Find where the given text appears and provide that cell's center as [x, y] coordinate. 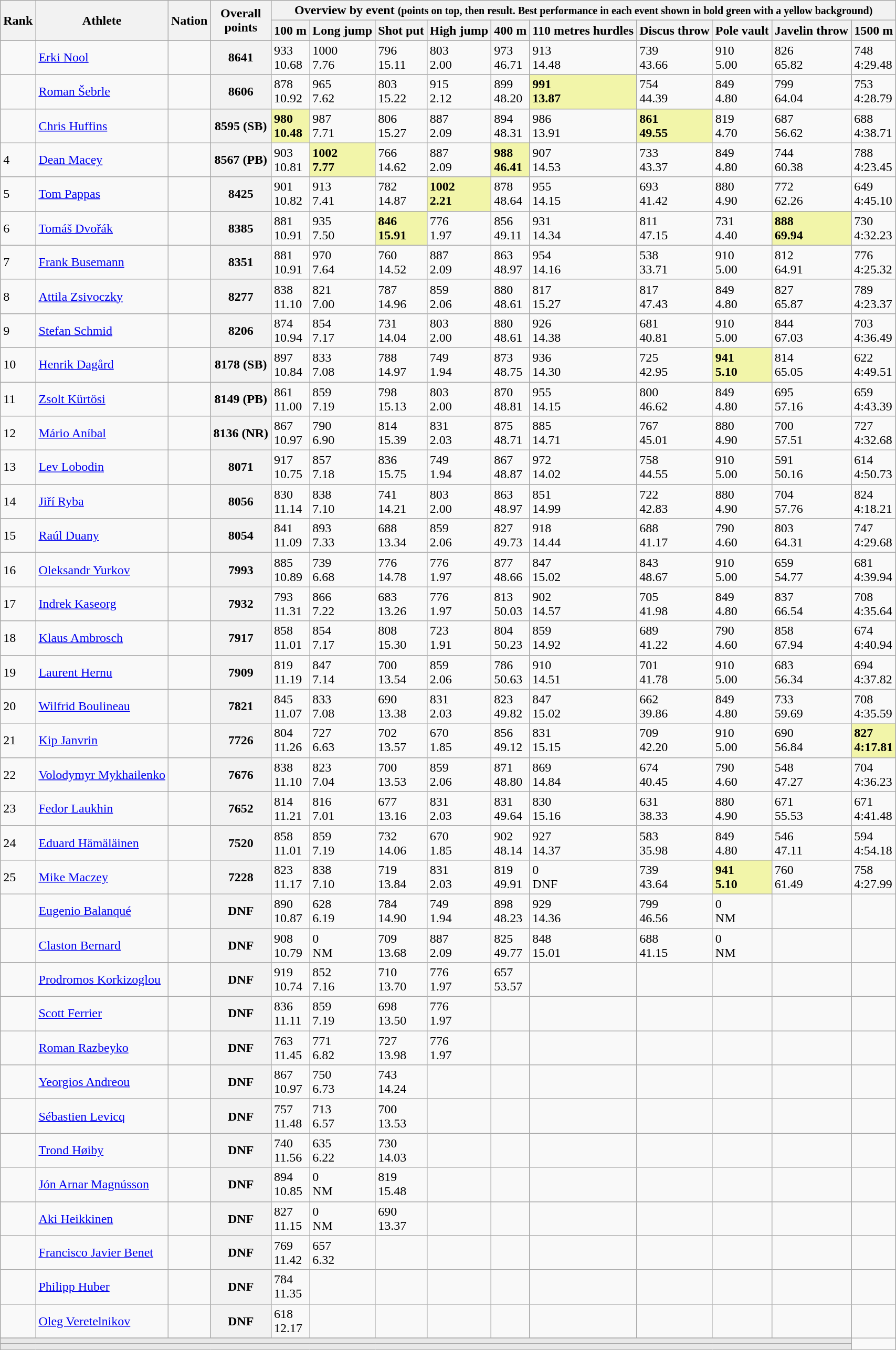
13 [18, 467]
Athlete [102, 20]
9657.62 [342, 91]
8206 [241, 331]
89948.20 [510, 91]
Long jump [342, 30]
25 [18, 877]
Attila Zsivoczky [102, 296]
73014.03 [401, 1151]
100 m [291, 30]
69341.42 [675, 194]
97346.71 [510, 58]
Mike Maczey [102, 877]
84348.67 [675, 570]
Oleksandr Yurkov [102, 570]
67713.16 [401, 808]
85867.94 [811, 638]
11 [18, 399]
83149.64 [510, 808]
65753.57 [510, 979]
9137.41 [342, 194]
Roman Šebrle [102, 91]
Discus throw [675, 30]
72242.83 [675, 502]
7484:29.48 [873, 58]
Frank Busemann [102, 262]
54647.11 [811, 843]
81911.19 [291, 672]
8937.33 [342, 535]
Aki Heikkinen [102, 1219]
91314.48 [583, 58]
68356.34 [811, 672]
97214.02 [583, 467]
80411.26 [291, 740]
14 [18, 502]
92614.38 [583, 331]
Yeorgios Andreou [102, 1082]
Nation [189, 20]
71013.70 [401, 979]
7304:32.23 [873, 228]
Kip Janvrin [102, 740]
86914.84 [583, 775]
8056 [241, 502]
82311.17 [291, 877]
81915.48 [401, 1184]
7764:25.32 [873, 262]
93614.30 [583, 364]
99113.87 [583, 91]
80046.62 [675, 399]
7 [18, 262]
Tomáš Dvořák [102, 228]
8567 (PB) [241, 160]
Jón Arnar Magnússon [102, 1184]
84815.01 [583, 945]
83011.14 [291, 502]
8351 [241, 262]
87548.71 [510, 434]
Jiří Ryba [102, 502]
73943.66 [675, 58]
400 m [510, 30]
7276.63 [342, 740]
90214.57 [583, 604]
8136 (NR) [241, 434]
86111.00 [291, 399]
87748.66 [510, 570]
75711.48 [291, 1116]
Eugenio Balanqué [102, 911]
7652 [241, 808]
69013.38 [401, 706]
85649.11 [510, 228]
8194.70 [742, 126]
Lev Lobodin [102, 467]
61812.17 [291, 1321]
85914.92 [583, 638]
7917 [241, 638]
80364.31 [811, 535]
81949.91 [510, 877]
6356.22 [342, 1151]
87848.64 [510, 194]
7821 [241, 706]
Claston Bernard [102, 945]
8149 (PB) [241, 399]
8641 [241, 58]
7909 [241, 672]
8527.16 [342, 979]
81415.39 [401, 434]
Rank [18, 20]
91910.74 [291, 979]
85649.12 [510, 740]
74314.24 [401, 1082]
58335.98 [675, 843]
53833.71 [675, 262]
79815.13 [401, 399]
7228 [241, 877]
16 [18, 570]
Overallpoints [241, 20]
8606 [241, 91]
7396.68 [342, 570]
Tom Pappas [102, 194]
79615.11 [401, 58]
5944:54.18 [873, 843]
10022.21 [459, 194]
87410.94 [291, 331]
76014.52 [401, 262]
7716.82 [342, 1048]
9357.50 [342, 228]
69056.84 [811, 740]
81747.43 [675, 296]
Scott Ferrier [102, 1014]
6 [18, 228]
82711.15 [291, 1219]
8054 [241, 535]
76614.62 [401, 160]
80615.27 [401, 126]
9152.12 [459, 91]
7534:28.79 [873, 91]
69813.50 [401, 1014]
Philipp Huber [102, 1287]
8425 [241, 194]
73343.37 [675, 160]
6576.32 [342, 1252]
8 [18, 296]
19 [18, 672]
87148.80 [510, 775]
89448.31 [510, 126]
Overview by event (points on top, then result. Best performance in each event shown in bold green with a yellow background) [584, 10]
90248.14 [510, 843]
80815.30 [401, 638]
69013.37 [401, 1219]
82765.87 [811, 296]
81147.15 [675, 228]
69557.16 [811, 399]
78414.90 [401, 911]
72542.95 [675, 364]
Volodymyr Mykhailenko [102, 775]
Prodromos Korkizoglou [102, 979]
89010.87 [291, 911]
77614.78 [401, 570]
70942.20 [675, 740]
68313.26 [401, 604]
5 [18, 194]
70141.78 [675, 672]
73114.04 [401, 331]
21 [18, 740]
80450.23 [510, 638]
75444.39 [675, 91]
67155.53 [811, 808]
79946.56 [675, 911]
Wilfrid Boulineau [102, 706]
8217.00 [342, 296]
6494:45.10 [873, 194]
80315.22 [401, 91]
Pole vault [742, 30]
7520 [241, 843]
20 [18, 706]
78714.96 [401, 296]
7474:29.68 [873, 535]
84467.03 [811, 331]
6944:37.82 [873, 672]
89410.85 [291, 1184]
6884:38.71 [873, 126]
9707.64 [342, 262]
8167.01 [342, 808]
87048.81 [510, 399]
79964.04 [811, 91]
Oleg Veretelnikov [102, 1321]
79311.31 [291, 604]
63138.33 [675, 808]
88510.89 [291, 570]
6286.19 [342, 911]
Klaus Ambrosch [102, 638]
7676 [241, 775]
74460.38 [811, 160]
70057.51 [811, 434]
7584:27.99 [873, 877]
Zsolt Kürtösi [102, 399]
110 metres hurdles [583, 30]
7084:35.59 [873, 706]
76311.45 [291, 1048]
22 [18, 775]
Laurent Hernu [102, 672]
8277 [241, 296]
84615.91 [401, 228]
89710.84 [291, 364]
18 [18, 638]
7506.73 [342, 1082]
7084:35.64 [873, 604]
7884:23.45 [873, 160]
7726 [241, 740]
83611.11 [291, 1014]
Javelin throw [811, 30]
12 [18, 434]
10027.77 [342, 160]
78214.87 [401, 194]
7932 [241, 604]
78650.63 [510, 672]
76745.01 [675, 434]
6714:41.48 [873, 808]
8237.04 [342, 775]
93114.34 [583, 228]
68140.81 [675, 331]
68841.17 [675, 535]
8385 [241, 228]
90310.81 [291, 160]
75844.55 [675, 467]
Sébastien Levicq [102, 1116]
High jump [459, 30]
98613.91 [583, 126]
6814:39.94 [873, 570]
Shot put [401, 30]
81715.27 [583, 296]
83015.16 [583, 808]
15 [18, 535]
88514.71 [583, 434]
8244:18.21 [873, 502]
87348.75 [510, 364]
98846.41 [510, 160]
Trond Høiby [102, 1151]
Erki Nool [102, 58]
7894:23.37 [873, 296]
71913.84 [401, 877]
59150.16 [811, 467]
91814.44 [583, 535]
98010.48 [291, 126]
Dean Macey [102, 160]
8274:17.81 [873, 740]
6744:40.94 [873, 638]
74011.56 [291, 1151]
Indrek Kaseorg [102, 604]
91710.75 [291, 467]
7274:32.68 [873, 434]
8667.22 [342, 604]
6224:49.51 [873, 364]
74114.21 [401, 502]
85114.99 [583, 502]
6144:50.73 [873, 467]
68941.22 [675, 638]
95414.16 [583, 262]
7906.90 [342, 434]
90810.79 [291, 945]
Mário Aníbal [102, 434]
24 [18, 843]
9877.71 [342, 126]
89848.23 [510, 911]
54847.27 [811, 775]
81411.21 [291, 808]
1500 m [873, 30]
8071 [241, 467]
73943.64 [675, 877]
70457.76 [811, 502]
82749.73 [510, 535]
87810.92 [291, 91]
73359.69 [811, 706]
84111.09 [291, 535]
Roman Razbeyko [102, 1048]
Francisco Javier Benet [102, 1252]
88869.94 [811, 228]
Stefan Schmid [102, 331]
90110.82 [291, 194]
83115.15 [583, 740]
70213.57 [401, 740]
17 [18, 604]
78411.35 [291, 1287]
67440.45 [675, 775]
7136.57 [342, 1116]
65954.77 [811, 570]
6594:43.39 [873, 399]
83615.75 [401, 467]
70013.54 [401, 672]
72713.98 [401, 1048]
7314.40 [742, 228]
23 [18, 808]
86748.87 [510, 467]
68813.34 [401, 535]
83766.54 [811, 604]
68756.62 [811, 126]
8577.18 [342, 467]
70541.98 [675, 604]
82549.77 [510, 945]
77262.26 [811, 194]
8595 (SB) [241, 126]
Henrik Dagård [102, 364]
70913.68 [401, 945]
84511.07 [291, 706]
66239.86 [675, 706]
78814.97 [401, 364]
91014.51 [583, 672]
68841.15 [675, 945]
Fedor Laukhin [102, 808]
9 [18, 331]
Raúl Duany [102, 535]
7993 [241, 570]
Eduard Hämäläinen [102, 843]
82665.82 [811, 58]
93310.68 [291, 58]
7044:36.23 [873, 775]
7231.91 [459, 638]
0DNF [583, 877]
81465.05 [811, 364]
90714.53 [583, 160]
81350.03 [510, 604]
82349.82 [510, 706]
92914.36 [583, 911]
10 [18, 364]
Chris Huffins [102, 126]
81264.91 [811, 262]
76061.49 [811, 877]
86149.55 [675, 126]
92714.37 [583, 843]
10007.76 [342, 58]
8477.14 [342, 672]
76911.42 [291, 1252]
73214.06 [401, 843]
8178 (SB) [241, 364]
7034:36.49 [873, 331]
4 [18, 160]
